Provide the (x, y) coordinate of the cell's center where the given text is located.  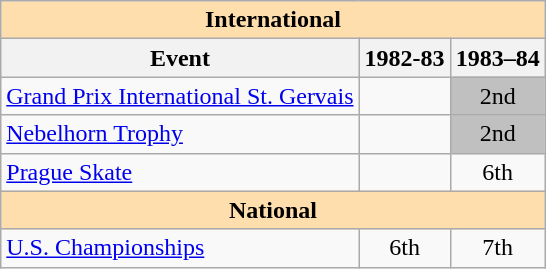
1982-83 (404, 58)
Prague Skate (180, 172)
Grand Prix International St. Gervais (180, 96)
Nebelhorn Trophy (180, 134)
7th (498, 248)
Event (180, 58)
National (273, 210)
International (273, 20)
U.S. Championships (180, 248)
1983–84 (498, 58)
